Return [x, y] of the center of cell containing provided text 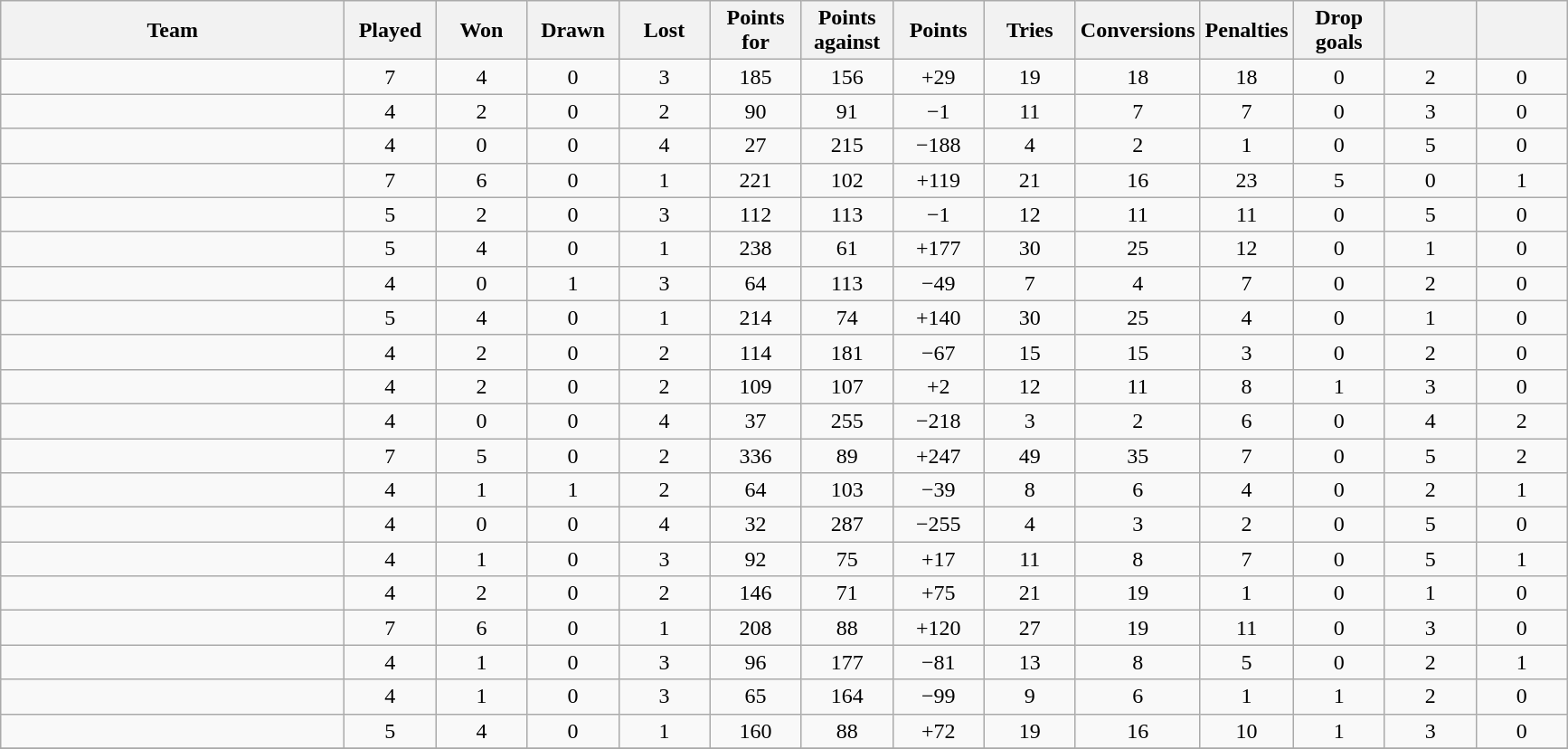
208 [756, 628]
−188 [939, 146]
156 [846, 77]
Lost [664, 31]
Team [173, 31]
Conversions [1138, 31]
−99 [939, 697]
185 [756, 77]
9 [1029, 697]
+72 [939, 731]
+75 [939, 593]
13 [1029, 662]
−255 [939, 525]
Penalties [1246, 31]
61 [846, 249]
255 [846, 421]
+140 [939, 318]
214 [756, 318]
160 [756, 731]
+2 [939, 386]
+17 [939, 559]
181 [846, 352]
Pointsagainst [846, 31]
92 [756, 559]
164 [846, 697]
90 [756, 111]
75 [846, 559]
−49 [939, 283]
23 [1246, 180]
89 [846, 455]
+120 [939, 628]
71 [846, 593]
32 [756, 525]
238 [756, 249]
146 [756, 593]
Points [939, 31]
107 [846, 386]
96 [756, 662]
221 [756, 180]
10 [1246, 731]
114 [756, 352]
−39 [939, 490]
−218 [939, 421]
91 [846, 111]
287 [846, 525]
Pointsfor [756, 31]
49 [1029, 455]
−67 [939, 352]
177 [846, 662]
37 [756, 421]
Drop goals [1338, 31]
+177 [939, 249]
+119 [939, 180]
Won [481, 31]
74 [846, 318]
Tries [1029, 31]
109 [756, 386]
103 [846, 490]
215 [846, 146]
+29 [939, 77]
35 [1138, 455]
102 [846, 180]
336 [756, 455]
Played [391, 31]
65 [756, 697]
112 [756, 214]
Drawn [573, 31]
−81 [939, 662]
+247 [939, 455]
